Provide the [x, y] coordinate of the cell's center where the given text is located.  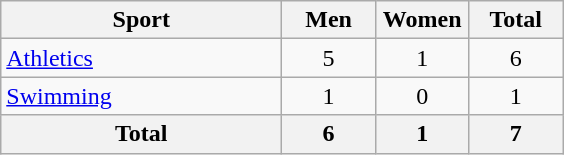
Sport [142, 20]
Athletics [142, 58]
5 [329, 58]
0 [422, 96]
Swimming [142, 96]
Women [422, 20]
7 [516, 134]
Men [329, 20]
